Output the (x, y) coordinate of the center of the cell containing the given text.  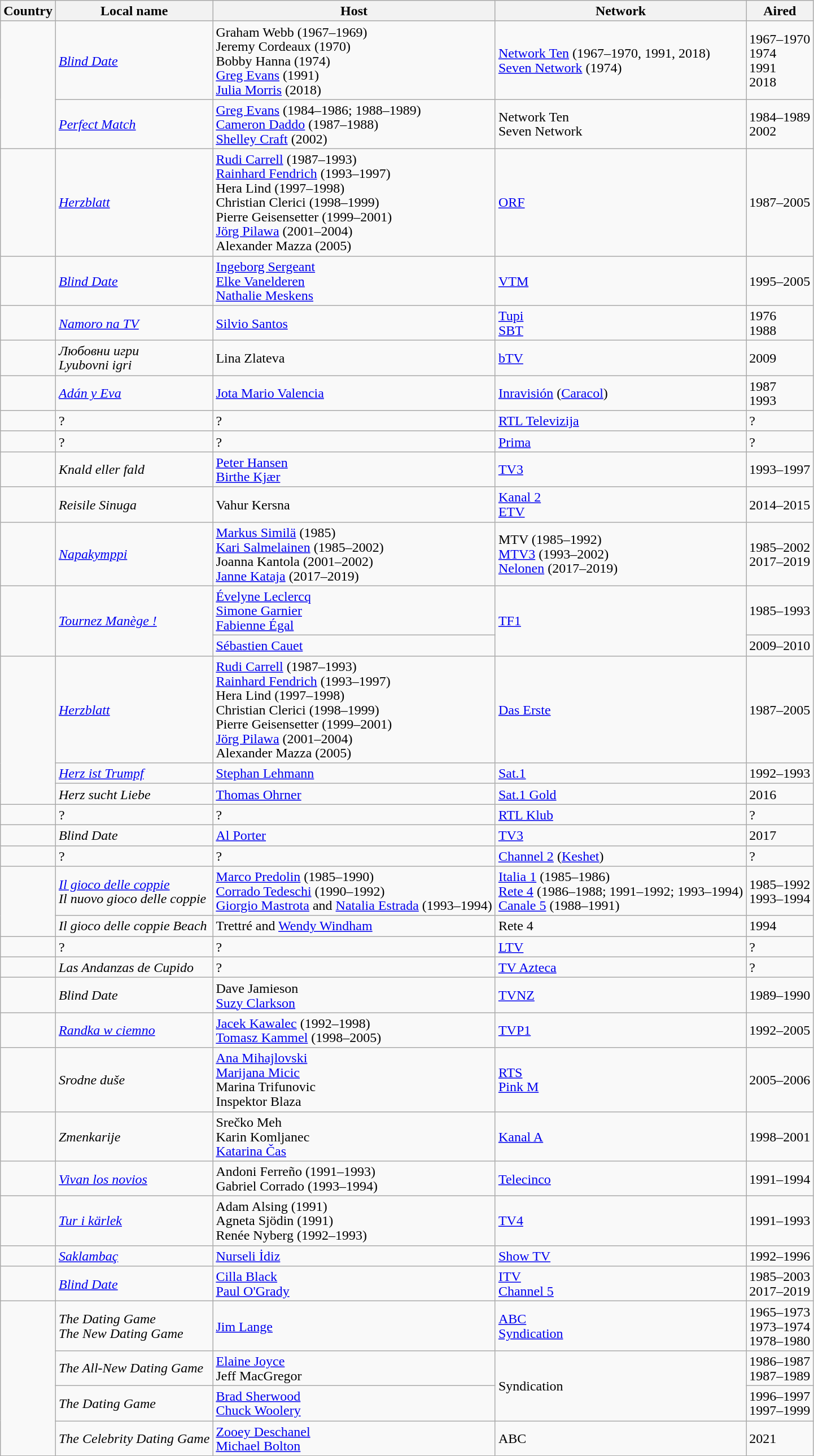
Network TenSeven Network (620, 124)
Cilla BlackPaul O'Grady (355, 1284)
2009–2010 (780, 646)
Sat.1 (620, 774)
LTV (620, 947)
TVNZ (620, 995)
Herz ist Trumpf (134, 774)
TV Azteca (620, 967)
The All-New Dating Game (134, 1368)
TF1 (620, 621)
RTSPink M (620, 1080)
ORF (620, 202)
ITVChannel 5 (620, 1284)
Aired (780, 11)
1996–19971997–1999 (780, 1403)
2017 (780, 835)
bTV (620, 358)
Adán y Eva (134, 393)
Brad SherwoodChuck Woolery (355, 1403)
Il gioco delle coppieIl nuovo gioco delle coppie (134, 891)
Las Andanzas de Cupido (134, 967)
The Dating Game (134, 1403)
1992–1996 (780, 1256)
TV4 (620, 1221)
1985–20022017–2019 (780, 553)
Country (28, 11)
Tournez Manège ! (134, 621)
1985–20032017–2019 (780, 1284)
1992–1993 (780, 774)
19761988 (780, 323)
Syndication (620, 1385)
Kanal 2ETV (620, 504)
Ingeborg SergeantElke VanelderenNathalie Meskens (355, 281)
Saklambaç (134, 1256)
1992–2005 (780, 1030)
ABCSyndication (620, 1326)
Andoni Ferreño (1991–1993)Gabriel Corrado (1993–1994) (355, 1179)
Rete 4 (620, 926)
Srodne duše (134, 1080)
Silvio Santos (355, 323)
Ana MihajlovskiMarijana MicicMarina TrifunovicInspektor Blaza (355, 1080)
Nurseli İdiz (355, 1256)
Thomas Ohrner (355, 794)
Elaine JoyceJeff MacGregor (355, 1368)
Vivan los novios (134, 1179)
Zmenkarije (134, 1136)
Network Ten (1967–1970, 1991, 2018)Seven Network (1974) (620, 60)
RTL Klub (620, 814)
1965–19731973–19741978–1980 (780, 1326)
2009 (780, 358)
1993–1997 (780, 469)
Sébastien Cauet (355, 646)
Channel 2 (Keshet) (620, 856)
Il gioco delle coppie Beach (134, 926)
Namoro na TV (134, 323)
TupiSBT (620, 323)
VTM (620, 281)
MTV (1985–1992)MTV3 (1993–2002)Nelonen (2017–2019) (620, 553)
1995–2005 (780, 281)
2014–2015 (780, 504)
Jim Lange (355, 1326)
Reisile Sinuga (134, 504)
Évelyne LeclercqSimone GarnierFabienne Égal (355, 611)
Inravisión (Caracol) (620, 393)
2016 (780, 794)
Show TV (620, 1256)
Peter HansenBirthe Kjær (355, 469)
1989–1990 (780, 995)
Sat.1 Gold (620, 794)
1967–1970197419912018 (780, 60)
Napakymppi (134, 553)
RTL Televizija (620, 421)
Srečko MehKarin KomljanecKatarina Čas (355, 1136)
Adam Alsing (1991)Agneta Sjödin (1991)Renée Nyberg (1992–1993) (355, 1221)
Stephan Lehmann (355, 774)
Любовни игриLyubovni igri (134, 358)
Host (355, 11)
Dave JamiesonSuzy Clarkson (355, 995)
2005–2006 (780, 1080)
Marco Predolin (1985–1990)Corrado Tedeschi (1990–1992)Giorgio Mastrota and Natalia Estrada (1993–1994) (355, 891)
1991–1993 (780, 1221)
Greg Evans (1984–1986; 1988–1989)Cameron Daddo (1987–1988)Shelley Craft (2002) (355, 124)
1984–19892002 (780, 124)
Graham Webb (1967–1969)Jeremy Cordeaux (1970)Bobby Hanna (1974)Greg Evans (1991)Julia Morris (2018) (355, 60)
The Celebrity Dating Game (134, 1438)
TVP1 (620, 1030)
Herz sucht Liebe (134, 794)
Markus Similä (1985)Kari Salmelainen (1985–2002)Joanna Kantola (2001–2002)Janne Kataja (2017–2019) (355, 553)
Lina Zlateva (355, 358)
Prima (620, 442)
Local name (134, 11)
Zooey DeschanelMichael Bolton (355, 1438)
Italia 1 (1985–1986)Rete 4 (1986–1988; 1991–1992; 1993–1994)Canale 5 (1988–1991) (620, 891)
Vahur Kersna (355, 504)
Telecinco (620, 1179)
1991–1994 (780, 1179)
Kanal A (620, 1136)
1985–19921993–1994 (780, 891)
The Dating GameThe New Dating Game (134, 1326)
19871993 (780, 393)
Network (620, 11)
2021 (780, 1438)
1986–19871987–1989 (780, 1368)
Jacek Kawalec (1992–1998)Tomasz Kammel (1998–2005) (355, 1030)
1994 (780, 926)
ABC (620, 1438)
Randka w ciemno (134, 1030)
Tur i kärlek (134, 1221)
Perfect Match (134, 124)
Trettré and Wendy Windham (355, 926)
Jota Mario Valencia (355, 393)
1985–1993 (780, 611)
Das Erste (620, 709)
1998–2001 (780, 1136)
Knald eller fald (134, 469)
Al Porter (355, 835)
